Identify which cell holds the provided text, then report its [x, y] central coordinate. 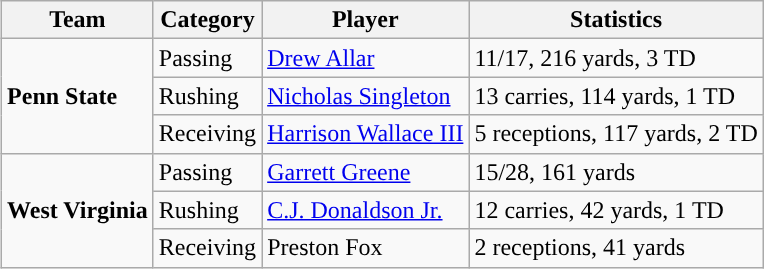
Garrett Greene [366, 172]
5 receptions, 117 yards, 2 TD [616, 134]
Drew Allar [366, 58]
Statistics [616, 20]
C.J. Donaldson Jr. [366, 210]
Player [366, 20]
Category [207, 20]
12 carries, 42 yards, 1 TD [616, 210]
Nicholas Singleton [366, 96]
Harrison Wallace III [366, 134]
West Virginia [78, 210]
Team [78, 20]
Preston Fox [366, 248]
Penn State [78, 96]
15/28, 161 yards [616, 172]
13 carries, 114 yards, 1 TD [616, 96]
2 receptions, 41 yards [616, 248]
11/17, 216 yards, 3 TD [616, 58]
